Identify which cell holds the provided text, then report its [X, Y] central coordinate. 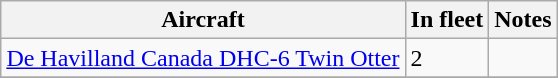
Aircraft [203, 20]
In fleet [447, 20]
De Havilland Canada DHC-6 Twin Otter [203, 58]
2 [447, 58]
Notes [523, 20]
